Determine the (x, y) coordinate at the center of the cell enclosing the given text.  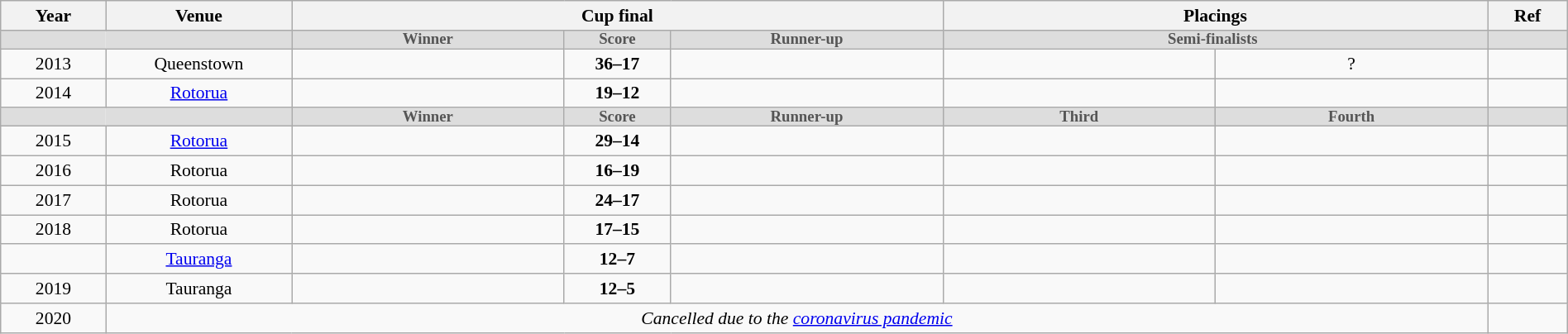
2016 (53, 171)
2019 (53, 289)
24–17 (617, 200)
Third (1078, 117)
2017 (53, 200)
12–5 (617, 289)
Ref (1527, 16)
2013 (53, 64)
Cup final (617, 16)
Year (53, 16)
Placings (1216, 16)
Queenstown (198, 64)
17–15 (617, 230)
2020 (53, 318)
Venue (198, 16)
29–14 (617, 141)
16–19 (617, 171)
Semi-fi (1078, 40)
? (1351, 64)
12–7 (617, 260)
19–12 (617, 93)
Fourth (1351, 117)
2015 (53, 141)
nalists (1351, 40)
2018 (53, 230)
2014 (53, 93)
Cancelled due to the coronavirus pandemic (797, 318)
36–17 (617, 64)
